Provide the [X, Y] coordinate of the cell's center where the given text is located.  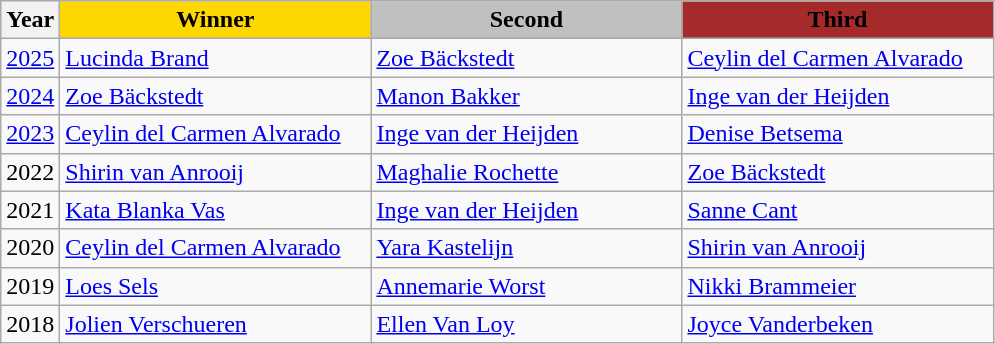
2020 [30, 248]
Joyce Vanderbeken [838, 324]
Denise Betsema [838, 134]
Maghalie Rochette [526, 172]
Winner [216, 20]
Jolien Verschueren [216, 324]
2021 [30, 210]
Third [838, 20]
Second [526, 20]
Manon Bakker [526, 96]
2019 [30, 286]
Annemarie Worst [526, 286]
Lucinda Brand [216, 58]
Ellen Van Loy [526, 324]
Sanne Cant [838, 210]
2024 [30, 96]
Loes Sels [216, 286]
2023 [30, 134]
2018 [30, 324]
Nikki Brammeier [838, 286]
Year [30, 20]
Kata Blanka Vas [216, 210]
2025 [30, 58]
2022 [30, 172]
Yara Kastelijn [526, 248]
